Search for the cell housing the specified text and yield its (X, Y) center coordinate. 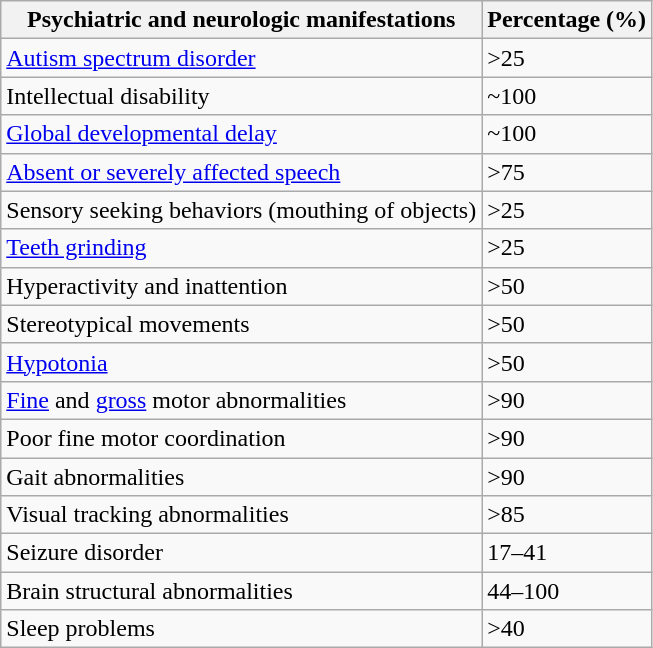
Percentage (%) (567, 20)
44–100 (567, 591)
>40 (567, 629)
>75 (567, 172)
Brain structural abnormalities (242, 591)
Teeth grinding (242, 248)
Visual tracking abnormalities (242, 515)
Hyperactivity and inattention (242, 286)
Absent or severely affected speech (242, 172)
>85 (567, 515)
Intellectual disability (242, 96)
Fine and gross motor abnormalities (242, 400)
Psychiatric and neurologic manifestations (242, 20)
Poor fine motor coordination (242, 438)
Sensory seeking behaviors (mouthing of objects) (242, 210)
Stereotypical movements (242, 324)
Seizure disorder (242, 553)
Autism spectrum disorder (242, 58)
17–41 (567, 553)
Global developmental delay (242, 134)
Gait abnormalities (242, 477)
Sleep problems (242, 629)
Hypotonia (242, 362)
